Return [X, Y] of the center of cell containing provided text 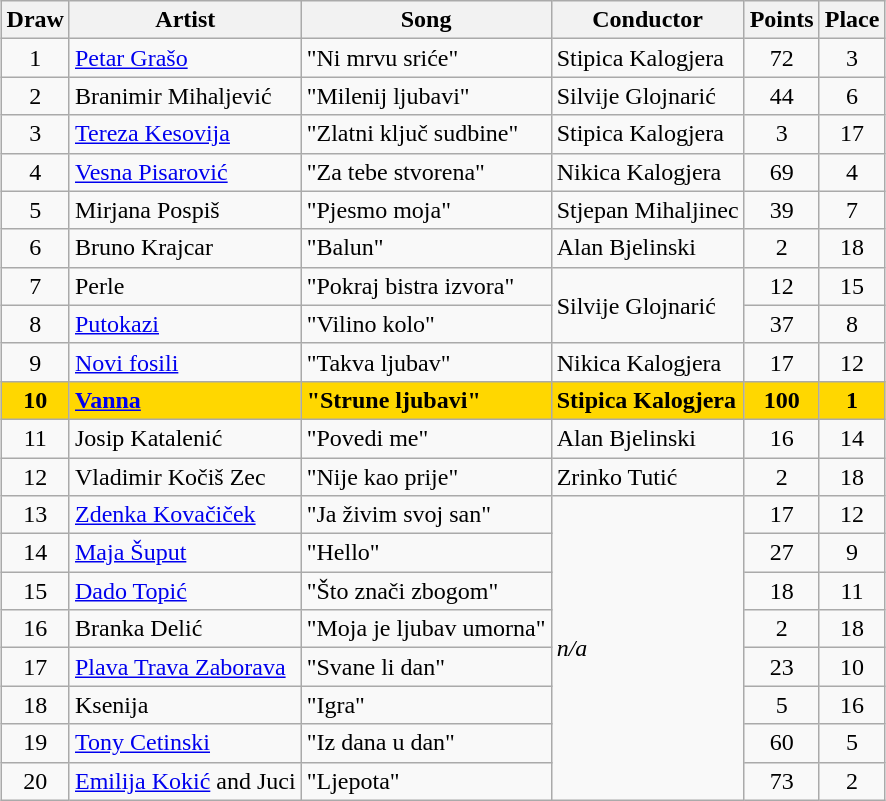
n/a [648, 648]
Vanna [185, 400]
Zdenka Kovačiček [185, 515]
Novi fosili [185, 362]
44 [782, 96]
Petar Grašo [185, 58]
Draw [35, 20]
"Hello" [426, 553]
Plava Trava Zaborava [185, 667]
100 [782, 400]
"Za tebe stvorena" [426, 172]
"Moja je ljubav umorna" [426, 629]
"Nije kao prije" [426, 477]
Branimir Mihaljević [185, 96]
Ksenija [185, 705]
37 [782, 324]
"Povedi me" [426, 438]
Bruno Krajcar [185, 248]
Josip Katalenić [185, 438]
"Pjesmo moja" [426, 210]
Song [426, 20]
19 [35, 743]
Perle [185, 286]
Putokazi [185, 324]
69 [782, 172]
"Iz dana u dan" [426, 743]
27 [782, 553]
Mirjana Pospiš [185, 210]
"Svane li dan" [426, 667]
"Milenij ljubavi" [426, 96]
Points [782, 20]
Tereza Kesovija [185, 134]
Vesna Pisarović [185, 172]
39 [782, 210]
Zrinko Tutić [648, 477]
"Vilino kolo" [426, 324]
"Ljepota" [426, 781]
Dado Topić [185, 591]
60 [782, 743]
73 [782, 781]
13 [35, 515]
Vladimir Kočiš Zec [185, 477]
Conductor [648, 20]
Tony Cetinski [185, 743]
"Zlatni ključ sudbine" [426, 134]
Stjepan Mihaljinec [648, 210]
23 [782, 667]
72 [782, 58]
Artist [185, 20]
Maja Šuput [185, 553]
"Igra" [426, 705]
"Strune ljubavi" [426, 400]
"Balun" [426, 248]
"Ja živim svoj san" [426, 515]
Branka Delić [185, 629]
"Što znači zbogom" [426, 591]
20 [35, 781]
"Pokraj bistra izvora" [426, 286]
Emilija Kokić and Juci [185, 781]
Place [852, 20]
"Ni mrvu sriće" [426, 58]
"Takva ljubav" [426, 362]
